Scan for the cell matching the given text and deliver its [x, y] coordinate at center. 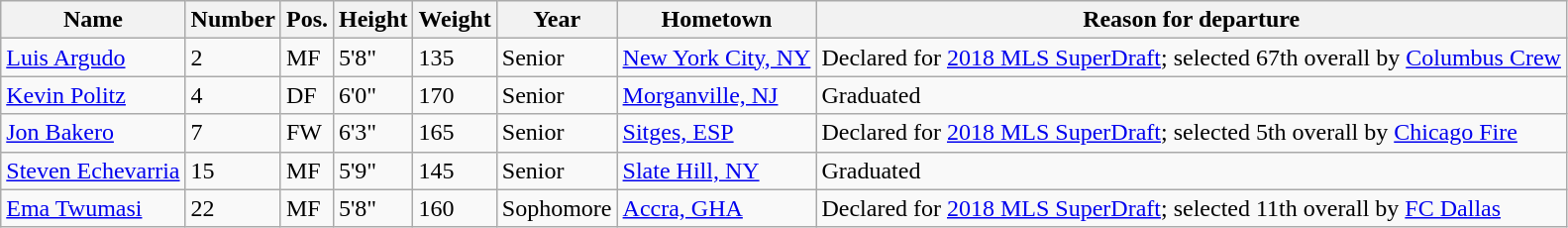
Declared for 2018 MLS SuperDraft; selected 11th overall by FC Dallas [1192, 208]
22 [233, 208]
170 [455, 95]
165 [455, 133]
Ema Twumasi [93, 208]
Sophomore [557, 208]
15 [233, 171]
Name [93, 20]
6'0" [373, 95]
Kevin Politz [93, 95]
Hometown [717, 20]
Reason for departure [1192, 20]
Jon Bakero [93, 133]
135 [455, 57]
Number [233, 20]
Year [557, 20]
Slate Hill, NY [717, 171]
Pos. [307, 20]
Height [373, 20]
Declared for 2018 MLS SuperDraft; selected 5th overall by Chicago Fire [1192, 133]
160 [455, 208]
4 [233, 95]
Accra, GHA [717, 208]
Declared for 2018 MLS SuperDraft; selected 67th overall by Columbus Crew [1192, 57]
5'9" [373, 171]
Sitges, ESP [717, 133]
Steven Echevarria [93, 171]
6'3" [373, 133]
FW [307, 133]
Morganville, NJ [717, 95]
New York City, NY [717, 57]
2 [233, 57]
7 [233, 133]
145 [455, 171]
Luis Argudo [93, 57]
Weight [455, 20]
DF [307, 95]
